Extract the (X, Y) coordinate from the center of the cell holding the provided text.  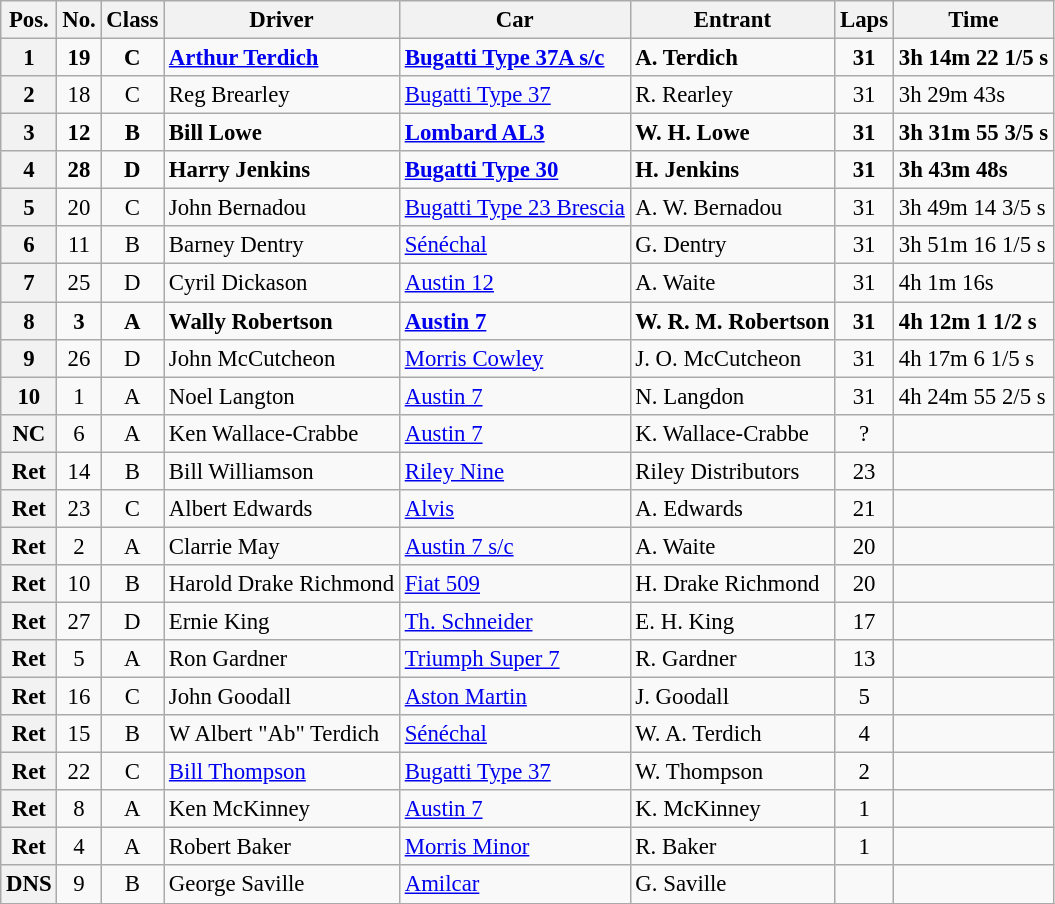
Riley Distributors (732, 471)
A. Edwards (732, 509)
John McCutcheon (282, 358)
J. Goodall (732, 697)
G. Saville (732, 885)
W Albert "Ab" Terdich (282, 734)
28 (79, 170)
Class (132, 20)
4h 24m 55 2/5 s (973, 396)
3h 14m 22 1/5 s (973, 58)
A. Terdich (732, 58)
W. R. M. Robertson (732, 321)
Th. Schneider (514, 621)
H. Jenkins (732, 170)
Time (973, 20)
16 (79, 697)
John Goodall (282, 697)
3h 49m 14 3/5 s (973, 208)
Riley Nine (514, 471)
No. (79, 20)
4h 17m 6 1/5 s (973, 358)
Entrant (732, 20)
N. Langdon (732, 396)
J. O. McCutcheon (732, 358)
Ken McKinney (282, 809)
Wally Robertson (282, 321)
Bugatti Type 23 Brescia (514, 208)
Morris Minor (514, 847)
22 (79, 772)
Bill Thompson (282, 772)
Arthur Terdich (282, 58)
Lombard AL3 (514, 133)
Car (514, 20)
15 (79, 734)
John Bernadou (282, 208)
Bugatti Type 30 (514, 170)
26 (79, 358)
3h 31m 55 3/5 s (973, 133)
Noel Langton (282, 396)
Fiat 509 (514, 584)
13 (864, 659)
Laps (864, 20)
Driver (282, 20)
3h 43m 48s (973, 170)
17 (864, 621)
K. McKinney (732, 809)
A. W. Bernadou (732, 208)
Reg Brearley (282, 95)
K. Wallace-Crabbe (732, 433)
14 (79, 471)
Clarrie May (282, 546)
4h 1m 16s (973, 283)
Austin 7 s/c (514, 546)
Bill Lowe (282, 133)
Pos. (29, 20)
19 (79, 58)
R. Rearley (732, 95)
Cyril Dickason (282, 283)
George Saville (282, 885)
Ron Gardner (282, 659)
Albert Edwards (282, 509)
21 (864, 509)
3h 51m 16 1/5 s (973, 245)
Barney Dentry (282, 245)
Bugatti Type 37A s/c (514, 58)
11 (79, 245)
Robert Baker (282, 847)
Triumph Super 7 (514, 659)
4h 12m 1 1/2 s (973, 321)
Ken Wallace-Crabbe (282, 433)
Bill Williamson (282, 471)
W. A. Terdich (732, 734)
25 (79, 283)
Ernie King (282, 621)
Morris Cowley (514, 358)
R. Gardner (732, 659)
Aston Martin (514, 697)
G. Dentry (732, 245)
Austin 12 (514, 283)
? (864, 433)
W. Thompson (732, 772)
W. H. Lowe (732, 133)
Alvis (514, 509)
DNS (29, 885)
E. H. King (732, 621)
18 (79, 95)
3h 29m 43s (973, 95)
R. Baker (732, 847)
7 (29, 283)
12 (79, 133)
Harold Drake Richmond (282, 584)
27 (79, 621)
Amilcar (514, 885)
Harry Jenkins (282, 170)
NC (29, 433)
H. Drake Richmond (732, 584)
